From the cell containing the given text, extract its center point as [x, y] coordinate. 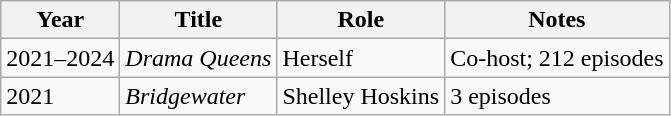
Co-host; 212 episodes [557, 58]
Year [60, 20]
Notes [557, 20]
2021–2024 [60, 58]
Title [198, 20]
Herself [361, 58]
3 episodes [557, 96]
Role [361, 20]
Shelley Hoskins [361, 96]
Drama Queens [198, 58]
2021 [60, 96]
Bridgewater [198, 96]
